For the text-containing cell, return its midpoint in (X, Y) coordinate format. 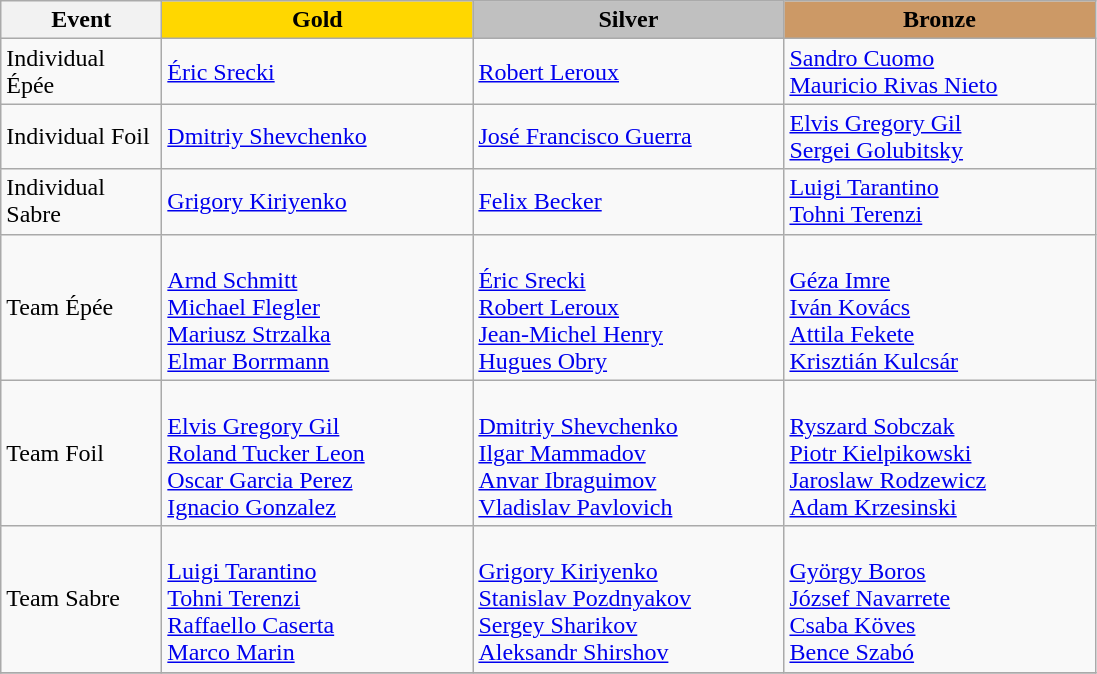
Team Épée (82, 307)
Individual Foil (82, 136)
Dmitriy Shevchenko Ilgar Mammadov Anvar Ibraguimov Vladislav Pavlovich (628, 453)
Grigory Kiriyenko (318, 202)
Luigi Tarantino Tohni Terenzi (940, 202)
Gold (318, 20)
Sandro Cuomo Mauricio Rivas Nieto (940, 72)
Individual Épée (82, 72)
Elvis Gregory Gil Sergei Golubitsky (940, 136)
Individual Sabre (82, 202)
José Francisco Guerra (628, 136)
Event (82, 20)
Team Foil (82, 453)
Ryszard Sobczak Piotr Kielpikowski Jaroslaw Rodzewicz Adam Krzesinski (940, 453)
György Boros József Navarrete Csaba Köves Bence Szabó (940, 599)
Team Sabre (82, 599)
Silver (628, 20)
Éric Srecki (318, 72)
Dmitriy Shevchenko (318, 136)
Luigi Tarantino Tohni Terenzi Raffaello Caserta Marco Marin (318, 599)
Géza Imre Iván Kovács Attila Fekete Krisztián Kulcsár (940, 307)
Grigory Kiriyenko Stanislav Pozdnyakov Sergey Sharikov Aleksandr Shirshov (628, 599)
Elvis Gregory Gil Roland Tucker Leon Oscar Garcia Perez Ignacio Gonzalez (318, 453)
Bronze (940, 20)
Robert Leroux (628, 72)
Felix Becker (628, 202)
Éric Srecki Robert Leroux Jean-Michel Henry Hugues Obry (628, 307)
Arnd Schmitt Michael Flegler Mariusz Strzalka Elmar Borrmann (318, 307)
